Return the (X, Y) coordinate for the center point of the cell that contains the specified text.  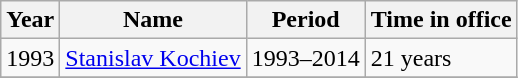
Name (153, 20)
Time in office (441, 20)
1993–2014 (306, 58)
21 years (441, 58)
Stanislav Kochiev (153, 58)
Year (30, 20)
1993 (30, 58)
Period (306, 20)
